Detect which cell encompasses the target text, then output its (X, Y) center coordinate. 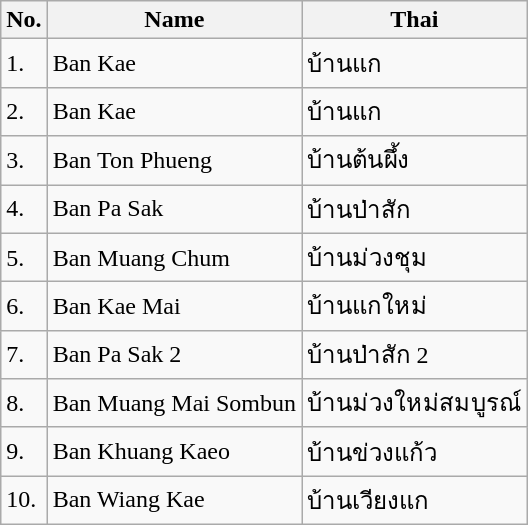
บ้านแกใหม่ (415, 306)
7. (24, 354)
บ้านป่าสัก (415, 208)
Ban Pa Sak 2 (174, 354)
10. (24, 500)
3. (24, 160)
Name (174, 20)
บ้านม่วงชุม (415, 258)
2. (24, 112)
บ้านต้นผึ้ง (415, 160)
บ้านม่วงใหม่สมบูรณ์ (415, 404)
บ้านป่าสัก 2 (415, 354)
5. (24, 258)
Ban Pa Sak (174, 208)
9. (24, 452)
8. (24, 404)
4. (24, 208)
No. (24, 20)
Ban Ton Phueng (174, 160)
Ban Khuang Kaeo (174, 452)
บ้านข่วงแก้ว (415, 452)
Ban Kae Mai (174, 306)
Ban Wiang Kae (174, 500)
1. (24, 64)
Ban Muang Mai Sombun (174, 404)
บ้านเวียงแก (415, 500)
Ban Muang Chum (174, 258)
6. (24, 306)
Thai (415, 20)
